Return (x, y) of the center of cell containing provided text 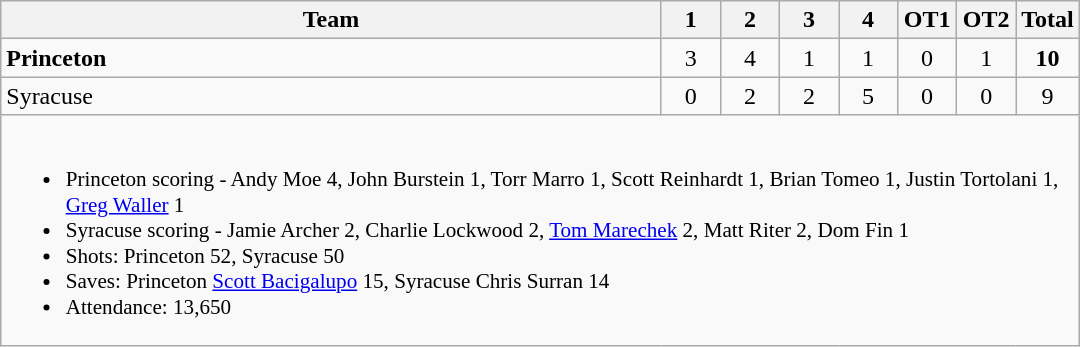
9 (1048, 96)
OT1 (928, 20)
5 (868, 96)
Princeton (332, 58)
Syracuse (332, 96)
OT2 (986, 20)
10 (1048, 58)
Team (332, 20)
Total (1048, 20)
